From the cell containing the given text, extract its center point as (x, y) coordinate. 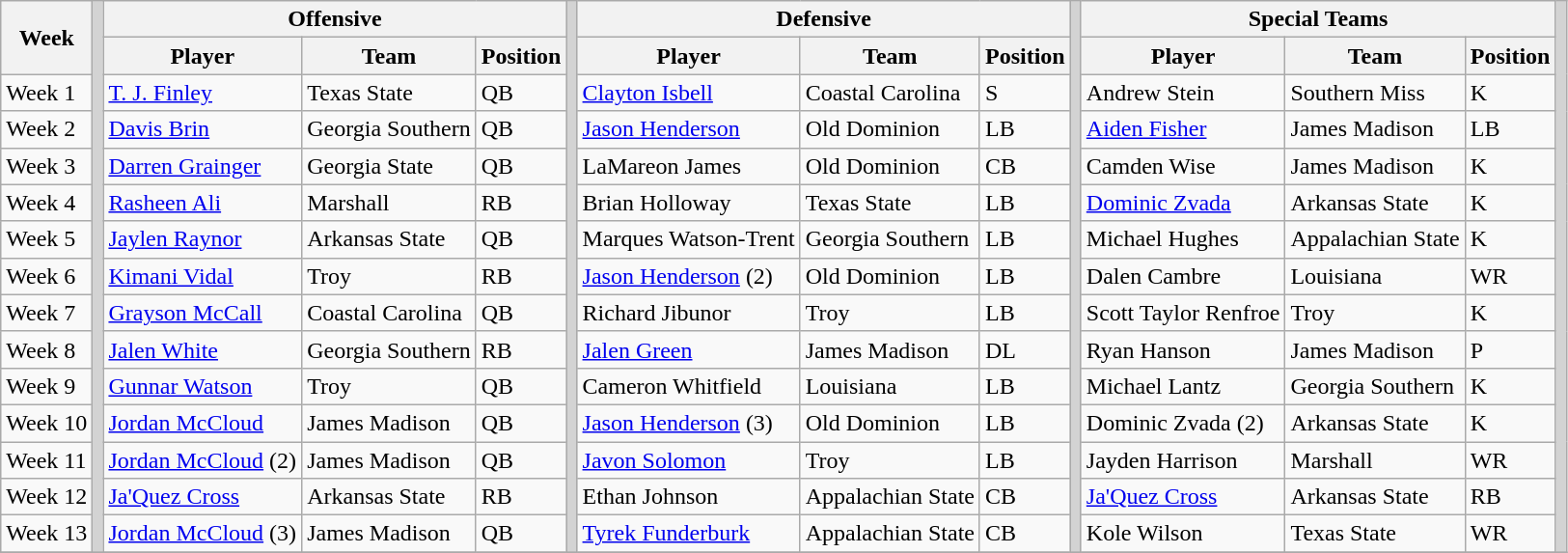
Week 3 (46, 166)
Ethan Johnson (689, 497)
Week 6 (46, 276)
Marques Watson-Trent (689, 239)
Week 13 (46, 534)
Dominic Zvada (1183, 203)
Week 5 (46, 239)
Brian Holloway (689, 203)
DL (1025, 349)
Week 9 (46, 386)
Jordan McCloud (3) (203, 534)
Kole Wilson (1183, 534)
Week 7 (46, 313)
P (1510, 349)
Scott Taylor Renfroe (1183, 313)
Davis Brin (203, 129)
Richard Jibunor (689, 313)
Jason Henderson (689, 129)
Jaylen Raynor (203, 239)
Week 12 (46, 497)
Week 10 (46, 423)
Tyrek Funderburk (689, 534)
Week 8 (46, 349)
Week 11 (46, 460)
Week (46, 38)
Jason Henderson (2) (689, 276)
Gunnar Watson (203, 386)
Jalen White (203, 349)
Clayton Isbell (689, 93)
Offensive (335, 19)
Dalen Cambre (1183, 276)
Michael Lantz (1183, 386)
Dominic Zvada (2) (1183, 423)
Special Teams (1318, 19)
LaMareon James (689, 166)
Jordan McCloud (2) (203, 460)
Week 4 (46, 203)
Andrew Stein (1183, 93)
Ryan Hanson (1183, 349)
Southern Miss (1375, 93)
Darren Grainger (203, 166)
Week 2 (46, 129)
Michael Hughes (1183, 239)
Georgia State (390, 166)
T. J. Finley (203, 93)
Javon Solomon (689, 460)
Jason Henderson (3) (689, 423)
Jayden Harrison (1183, 460)
Defensive (824, 19)
Grayson McCall (203, 313)
Rasheen Ali (203, 203)
Kimani Vidal (203, 276)
Jalen Green (689, 349)
Camden Wise (1183, 166)
Week 1 (46, 93)
Aiden Fisher (1183, 129)
S (1025, 93)
Cameron Whitfield (689, 386)
Jordan McCloud (203, 423)
